Extract the (x, y) coordinate from the center of the cell holding the provided text.  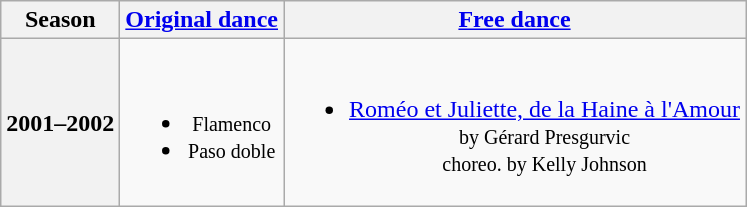
Free dance (515, 20)
FlamencoPaso doble (202, 122)
Original dance (202, 20)
2001–2002 (60, 122)
Roméo et Juliette, de la Haine à l'Amour by Gérard Presgurvic choreo. by Kelly Johnson (515, 122)
Season (60, 20)
